Find where the given text appears and provide that cell's center as [x, y] coordinate. 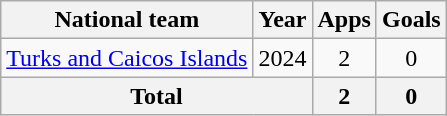
Total [156, 96]
Apps [344, 20]
Year [282, 20]
2024 [282, 58]
Goals [411, 20]
Turks and Caicos Islands [127, 58]
National team [127, 20]
